Extract the (x, y) coordinate from the center of the cell holding the provided text.  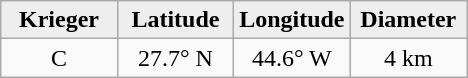
C (59, 58)
Krieger (59, 20)
Diameter (408, 20)
Latitude (175, 20)
4 km (408, 58)
27.7° N (175, 58)
44.6° W (292, 58)
Longitude (292, 20)
